Provide the [X, Y] coordinate of the cell's center where the given text is located.  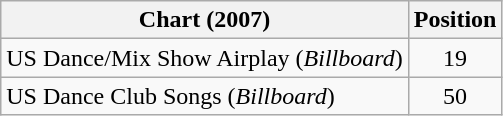
50 [455, 96]
Chart (2007) [204, 20]
19 [455, 58]
US Dance Club Songs (Billboard) [204, 96]
Position [455, 20]
US Dance/Mix Show Airplay (Billboard) [204, 58]
